Determine the [x, y] coordinate at the center of the cell enclosing the given text.  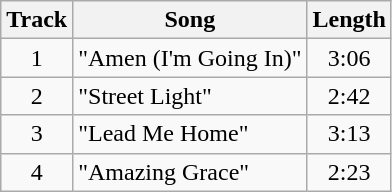
"Amazing Grace" [190, 172]
1 [37, 58]
"Amen (I'm Going In)" [190, 58]
3 [37, 134]
2 [37, 96]
3:06 [349, 58]
4 [37, 172]
"Street Light" [190, 96]
Song [190, 20]
"Lead Me Home" [190, 134]
3:13 [349, 134]
Length [349, 20]
Track [37, 20]
2:23 [349, 172]
2:42 [349, 96]
